Identify which cell holds the provided text, then report its [x, y] central coordinate. 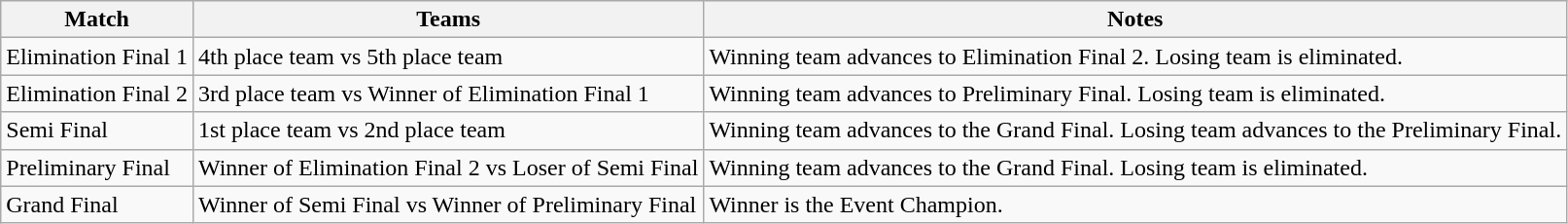
Grand Final [97, 205]
Elimination Final 1 [97, 56]
Preliminary Final [97, 168]
4th place team vs 5th place team [447, 56]
Elimination Final 2 [97, 93]
Winning team advances to Elimination Final 2. Losing team is eliminated. [1135, 56]
Semi Final [97, 131]
Winner of Semi Final vs Winner of Preliminary Final [447, 205]
1st place team vs 2nd place team [447, 131]
Match [97, 19]
Winner is the Event Champion. [1135, 205]
Notes [1135, 19]
Winning team advances to Preliminary Final. Losing team is eliminated. [1135, 93]
3rd place team vs Winner of Elimination Final 1 [447, 93]
Winning team advances to the Grand Final. Losing team is eliminated. [1135, 168]
Winner of Elimination Final 2 vs Loser of Semi Final [447, 168]
Winning team advances to the Grand Final. Losing team advances to the Preliminary Final. [1135, 131]
Teams [447, 19]
